From the cell containing the given text, extract its center point as (X, Y) coordinate. 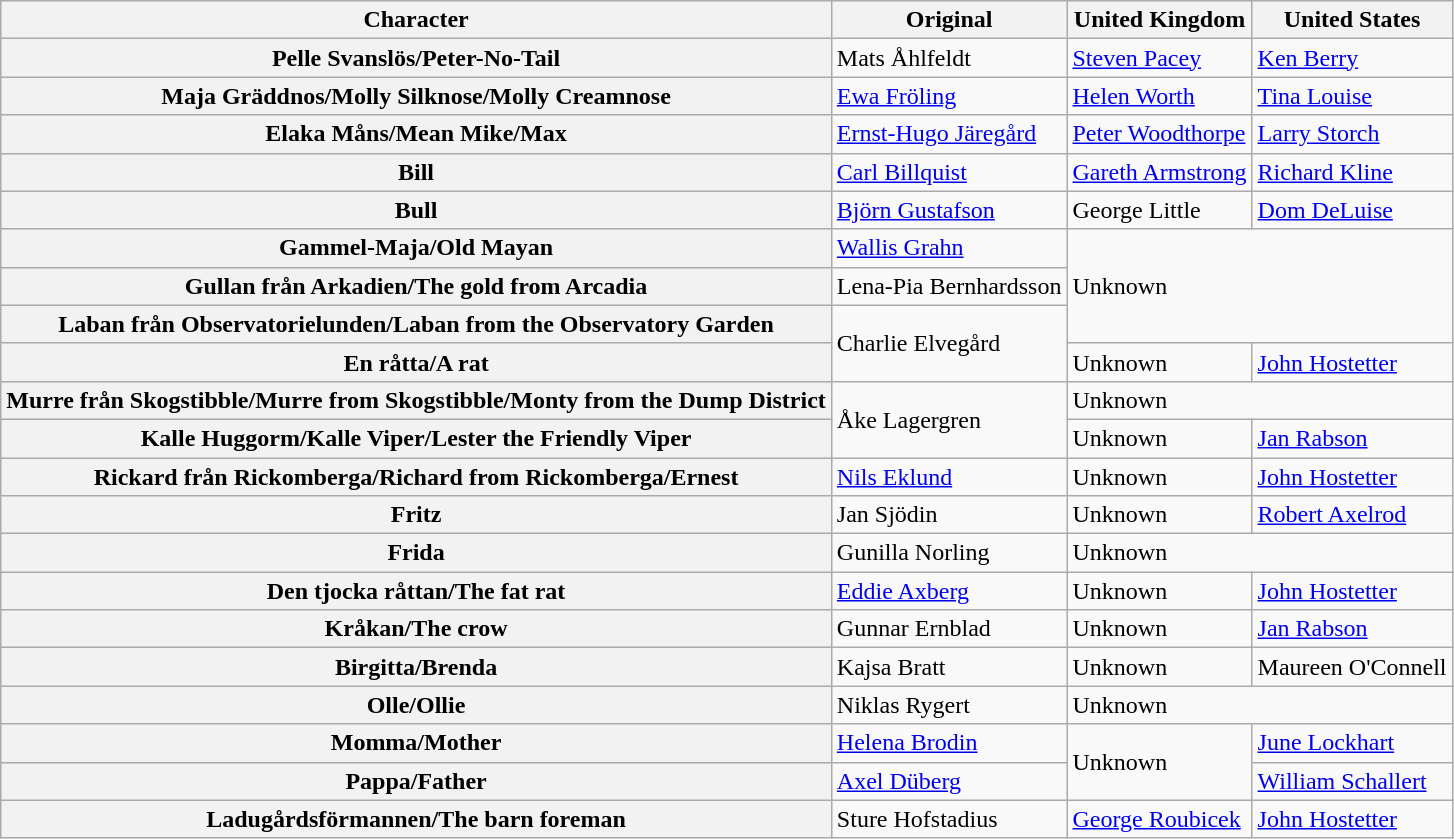
George Little (1160, 210)
Carl Billquist (949, 172)
Kråkan/The crow (416, 629)
Gunilla Norling (949, 553)
Gunnar Ernblad (949, 629)
Helena Brodin (949, 743)
Ewa Fröling (949, 96)
Niklas Rygert (949, 705)
Gullan från Arkadien/The gold from Arcadia (416, 286)
Momma/Mother (416, 743)
Character (416, 20)
Kalle Huggorm/Kalle Viper/Lester the Friendly Viper (416, 438)
Steven Pacey (1160, 58)
Maja Gräddnos/Molly Silknose/Molly Creamnose (416, 96)
Birgitta/Brenda (416, 667)
Helen Worth (1160, 96)
En råtta/A rat (416, 362)
Eddie Axberg (949, 591)
Nils Eklund (949, 477)
Dom DeLuise (1352, 210)
Axel Düberg (949, 781)
Laban från Observatorielunden/Laban from the Observatory Garden (416, 324)
Lena-Pia Bernhardsson (949, 286)
Kajsa Bratt (949, 667)
Gareth Armstrong (1160, 172)
Maureen O'Connell (1352, 667)
Murre från Skogstibble/Murre from Skogstibble/Monty from the Dump District (416, 400)
Frida (416, 553)
Olle/Ollie (416, 705)
Sture Hofstadius (949, 819)
June Lockhart (1352, 743)
Wallis Grahn (949, 248)
William Schallert (1352, 781)
George Roubicek (1160, 819)
Original (949, 20)
Peter Woodthorpe (1160, 134)
Ken Berry (1352, 58)
Richard Kline (1352, 172)
Tina Louise (1352, 96)
Fritz (416, 515)
United States (1352, 20)
Bull (416, 210)
Björn Gustafson (949, 210)
Robert Axelrod (1352, 515)
Bill (416, 172)
Larry Storch (1352, 134)
Elaka Måns/Mean Mike/Max (416, 134)
Gammel-Maja/Old Mayan (416, 248)
Rickard från Rickomberga/Richard from Rickomberga/Ernest (416, 477)
Charlie Elvegård (949, 343)
Mats Åhlfeldt (949, 58)
Jan Sjödin (949, 515)
United Kingdom (1160, 20)
Pelle Svanslös/Peter-No-Tail (416, 58)
Pappa/Father (416, 781)
Åke Lagergren (949, 419)
Den tjocka råttan/The fat rat (416, 591)
Ernst-Hugo Järegård (949, 134)
Ladugårdsförmannen/The barn foreman (416, 819)
